Identify which cell holds the provided text, then report its [X, Y] central coordinate. 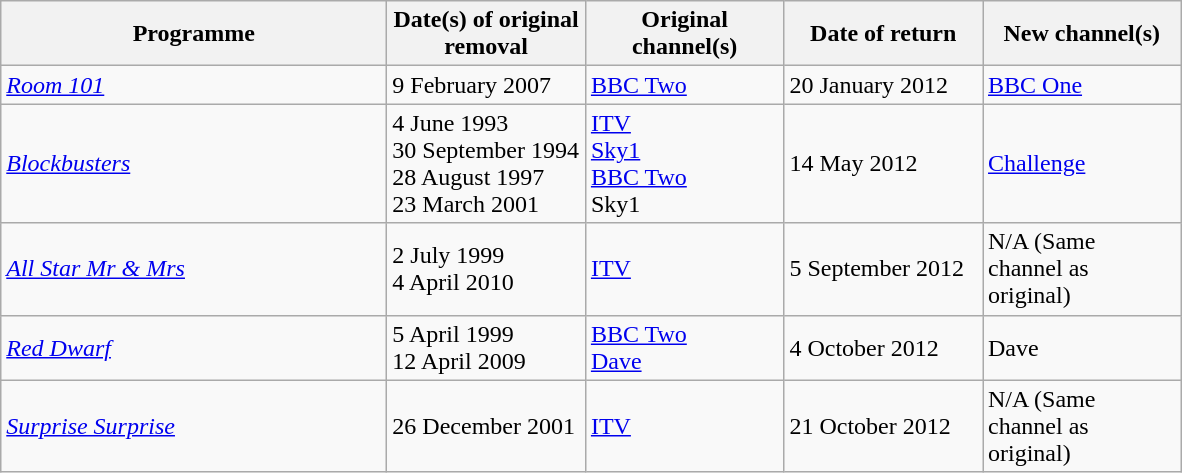
Blockbusters [194, 164]
BBC Two [684, 85]
9 February 2007 [486, 85]
Dave [1082, 348]
4 June 199330 September 199428 August 199723 March 2001 [486, 164]
Original channel(s) [684, 34]
26 December 2001 [486, 426]
Room 101 [194, 85]
4 October 2012 [884, 348]
Date of return [884, 34]
14 May 2012 [884, 164]
Red Dwarf [194, 348]
ITVSky1BBC TwoSky1 [684, 164]
Programme [194, 34]
BBC TwoDave [684, 348]
21 October 2012 [884, 426]
BBC One [1082, 85]
5 September 2012 [884, 269]
2 July 19994 April 2010 [486, 269]
Challenge [1082, 164]
20 January 2012 [884, 85]
5 April 199912 April 2009 [486, 348]
All Star Mr & Mrs [194, 269]
Surprise Surprise [194, 426]
Date(s) of original removal [486, 34]
New channel(s) [1082, 34]
